Provide the [X, Y] coordinate of the cell's center where the given text is located.  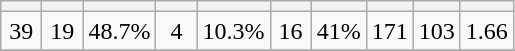
39 [22, 31]
171 [390, 31]
16 [290, 31]
41% [338, 31]
103 [436, 31]
19 [62, 31]
48.7% [120, 31]
4 [176, 31]
10.3% [234, 31]
1.66 [486, 31]
